Detect which cell encompasses the target text, then output its [X, Y] center coordinate. 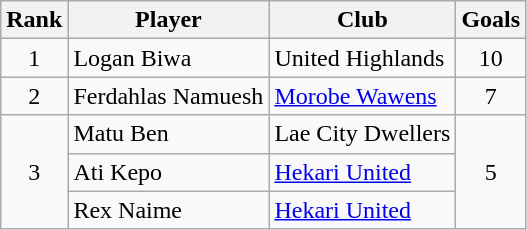
Lae City Dwellers [362, 134]
Logan Biwa [168, 58]
3 [34, 172]
1 [34, 58]
Club [362, 20]
Ati Kepo [168, 172]
Matu Ben [168, 134]
Rank [34, 20]
7 [491, 96]
10 [491, 58]
Morobe Wawens [362, 96]
Ferdahlas Namuesh [168, 96]
United Highlands [362, 58]
Goals [491, 20]
Rex Naime [168, 210]
5 [491, 172]
Player [168, 20]
2 [34, 96]
